Output the (X, Y) coordinate of the center of the cell containing the given text.  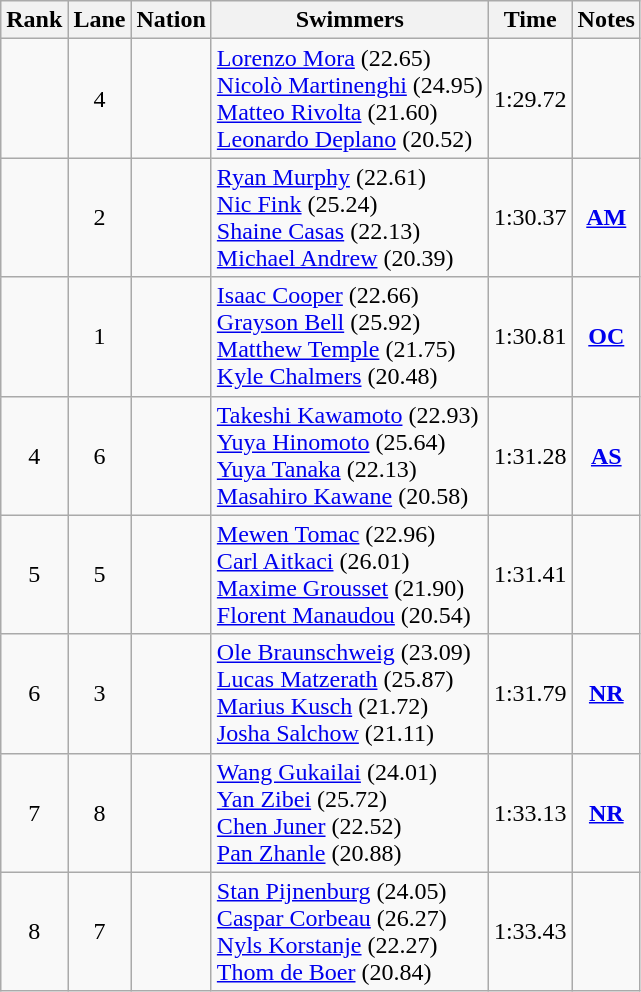
1:29.72 (530, 98)
1:30.81 (530, 336)
1:31.79 (530, 694)
Swimmers (350, 20)
1:33.43 (530, 932)
1:31.41 (530, 574)
Notes (606, 20)
1 (100, 336)
Nation (171, 20)
OC (606, 336)
2 (100, 218)
Ryan Murphy (22.61)Nic Fink (25.24)Shaine Casas (22.13)Michael Andrew (20.39) (350, 218)
Wang Gukailai (24.01)Yan Zibei (25.72)Chen Juner (22.52)Pan Zhanle (20.88) (350, 812)
Stan Pijnenburg (24.05)Caspar Corbeau (26.27)Nyls Korstanje (22.27)Thom de Boer (20.84) (350, 932)
Ole Braunschweig (23.09)Lucas Matzerath (25.87)Marius Kusch (21.72)Josha Salchow (21.11) (350, 694)
Takeshi Kawamoto (22.93)Yuya Hinomoto (25.64)Yuya Tanaka (22.13)Masahiro Kawane (20.58) (350, 456)
3 (100, 694)
AS (606, 456)
Time (530, 20)
1:30.37 (530, 218)
Lorenzo Mora (22.65)Nicolò Martinenghi (24.95)Matteo Rivolta (21.60)Leonardo Deplano (20.52) (350, 98)
Rank (34, 20)
Isaac Cooper (22.66)Grayson Bell (25.92)Matthew Temple (21.75)Kyle Chalmers (20.48) (350, 336)
1:33.13 (530, 812)
Lane (100, 20)
1:31.28 (530, 456)
Mewen Tomac (22.96)Carl Aitkaci (26.01)Maxime Grousset (21.90)Florent Manaudou (20.54) (350, 574)
AM (606, 218)
